Detect which cell encompasses the target text, then output its (x, y) center coordinate. 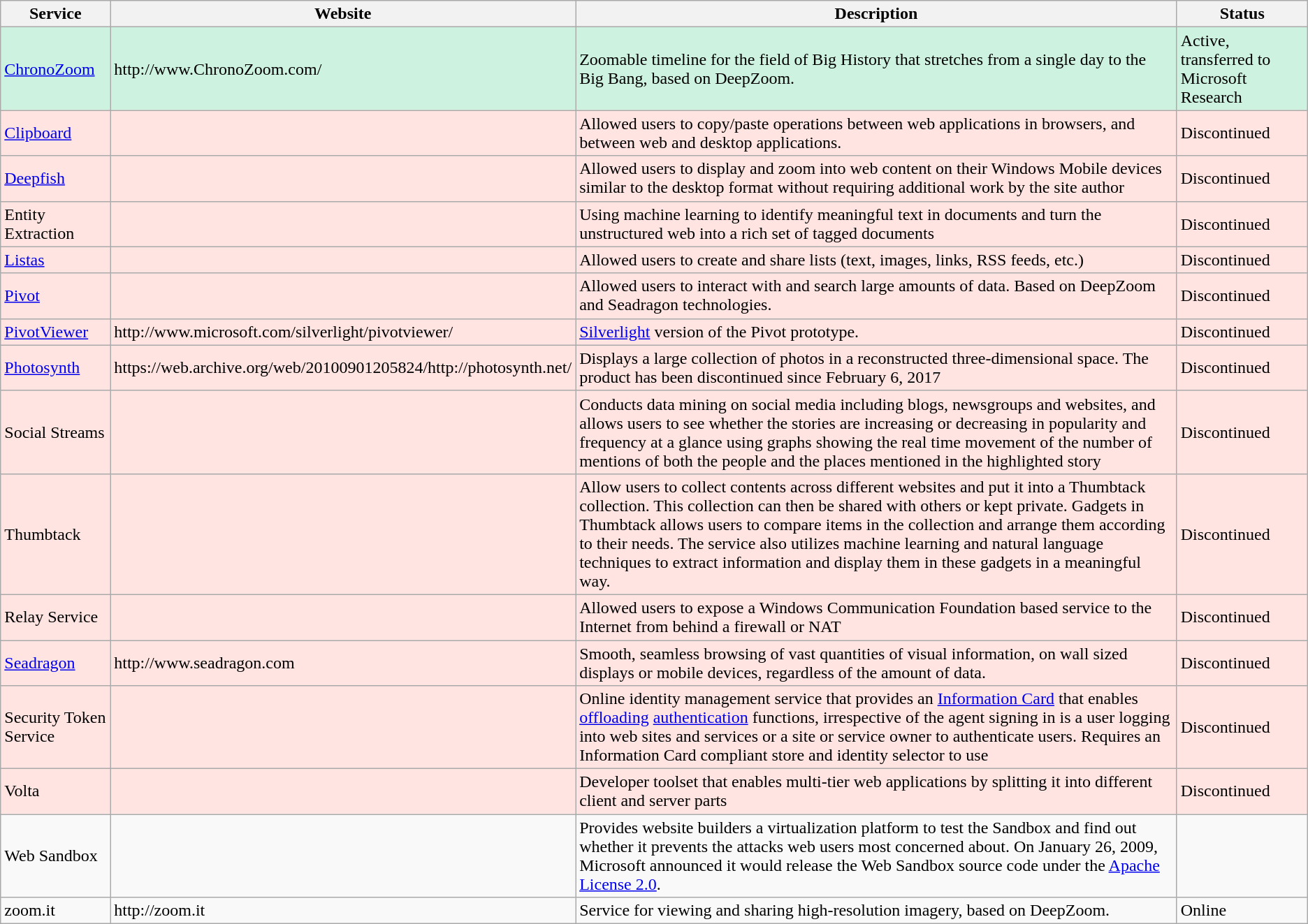
Deepfish (56, 179)
Website (343, 14)
Active, transferred to Microsoft Research (1242, 68)
http://www.seadragon.com (343, 662)
Allowed users to expose a Windows Communication Foundation based service to the Internet from behind a firewall or NAT (876, 617)
Developer toolset that enables multi-tier web applications by splitting it into different client and server parts (876, 792)
https://web.archive.org/web/20100901205824/http://photosynth.net/ (343, 367)
Allowed users to copy/paste operations between web applications in browsers, and between web and desktop applications. (876, 133)
zoom.it (56, 911)
Smooth, seamless browsing of vast quantities of visual information, on wall sized displays or mobile devices, regardless of the amount of data. (876, 662)
ChronoZoom (56, 68)
Seadragon (56, 662)
Service (56, 14)
Status (1242, 14)
Allowed users to create and share lists (text, images, links, RSS feeds, etc.) (876, 260)
Using machine learning to identify meaningful text in documents and turn the unstructured web into a rich set of tagged documents (876, 223)
Online (1242, 911)
Web Sandbox (56, 856)
Security Token Service (56, 728)
Silverlight version of the Pivot prototype. (876, 332)
Social Streams (56, 432)
Displays a large collection of photos in a reconstructed three-dimensional space. The product has been discontinued since February 6, 2017 (876, 367)
Relay Service (56, 617)
Clipboard (56, 133)
Thumbtack (56, 534)
Photosynth (56, 367)
Zoomable timeline for the field of Big History that stretches from a single day to the Big Bang, based on DeepZoom. (876, 68)
PivotViewer (56, 332)
Pivot (56, 296)
Entity Extraction (56, 223)
http://www.microsoft.com/silverlight/pivotviewer/ (343, 332)
Description (876, 14)
http://zoom.it (343, 911)
Allowed users to interact with and search large amounts of data. Based on DeepZoom and Seadragon technologies. (876, 296)
http://www.ChronoZoom.com/ (343, 68)
Service for viewing and sharing high-resolution imagery, based on DeepZoom. (876, 911)
Volta (56, 792)
Listas (56, 260)
